Pinpoint the cell where the given text exists, returning its [x, y] midpoint coordinate. 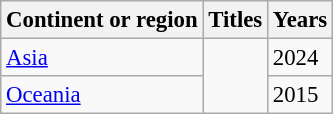
Titles [236, 20]
2024 [300, 58]
Oceania [102, 95]
Years [300, 20]
Continent or region [102, 20]
2015 [300, 95]
Asia [102, 58]
